From the cell containing the given text, extract its center point as (X, Y) coordinate. 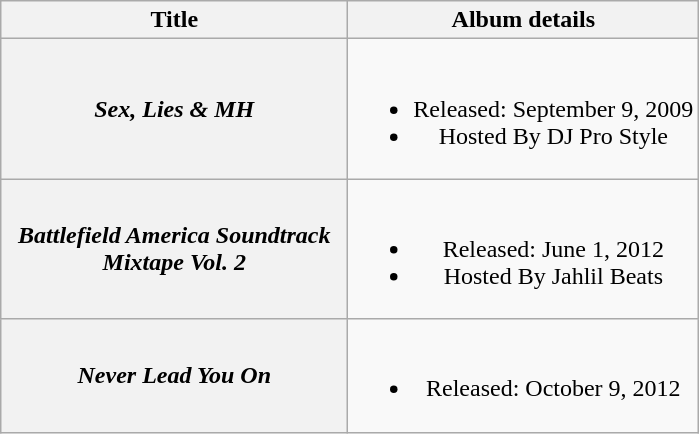
Never Lead You On (174, 376)
Album details (524, 20)
Released: June 1, 2012Hosted By Jahlil Beats (524, 249)
Battlefield America Soundtrack Mixtape Vol. 2 (174, 249)
Title (174, 20)
Sex, Lies & MH (174, 109)
Released: October 9, 2012 (524, 376)
Released: September 9, 2009Hosted By DJ Pro Style (524, 109)
